For the text-containing cell, return its midpoint in (X, Y) coordinate format. 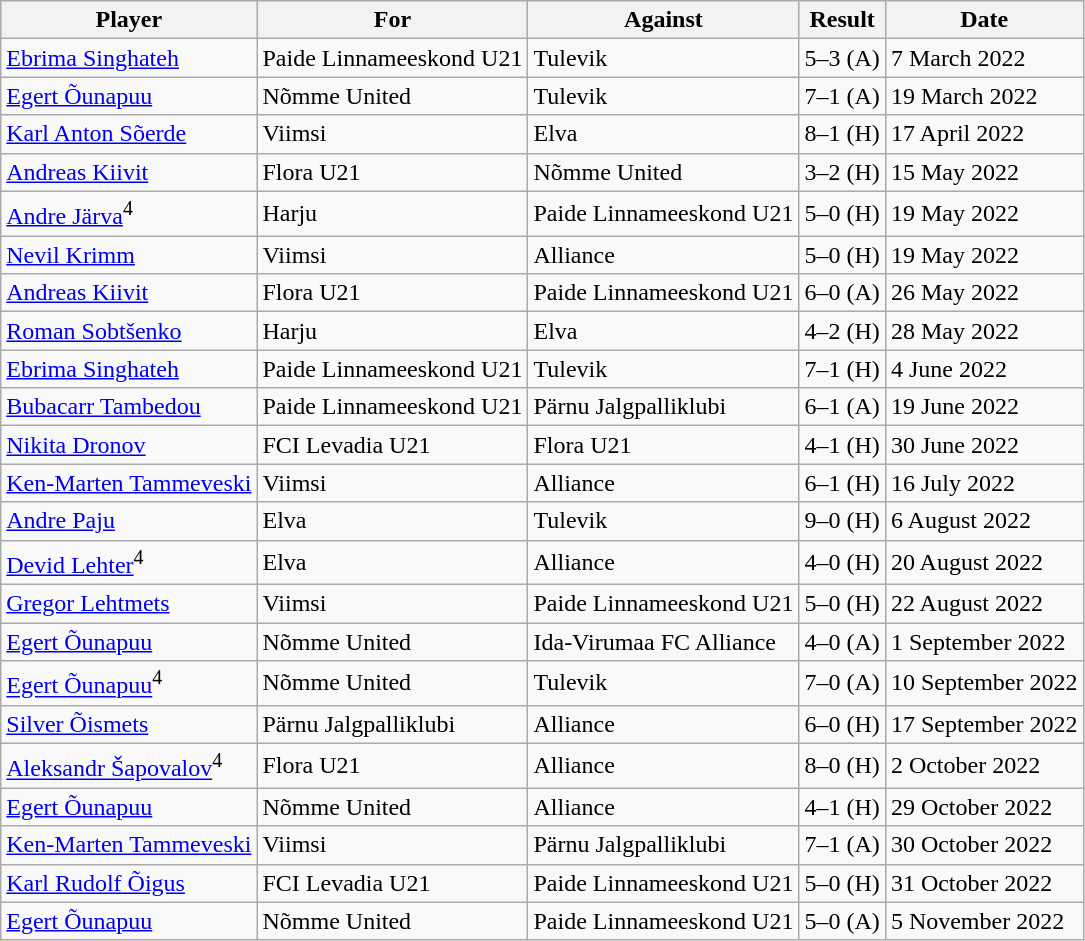
16 July 2022 (984, 483)
Result (842, 20)
17 April 2022 (984, 134)
28 May 2022 (984, 331)
4–0 (A) (842, 642)
Devid Lehter4 (129, 562)
5–0 (A) (842, 921)
Against (664, 20)
Nikita Dronov (129, 445)
31 October 2022 (984, 883)
4–2 (H) (842, 331)
Karl Anton Sõerde (129, 134)
20 August 2022 (984, 562)
30 October 2022 (984, 845)
6–1 (H) (842, 483)
Silver Õismets (129, 724)
4–0 (H) (842, 562)
9–0 (H) (842, 521)
3–2 (H) (842, 172)
For (392, 20)
2 October 2022 (984, 766)
4 June 2022 (984, 369)
Aleksandr Šapovalov4 (129, 766)
Date (984, 20)
Gregor Lehtmets (129, 604)
17 September 2022 (984, 724)
Egert Õunapuu4 (129, 684)
Karl Rudolf Õigus (129, 883)
5 November 2022 (984, 921)
1 September 2022 (984, 642)
6 August 2022 (984, 521)
19 March 2022 (984, 96)
22 August 2022 (984, 604)
6–0 (H) (842, 724)
19 June 2022 (984, 407)
Ida-Virumaa FC Alliance (664, 642)
7 March 2022 (984, 58)
Bubacarr Tambedou (129, 407)
6–0 (A) (842, 293)
8–0 (H) (842, 766)
Andre Järva4 (129, 214)
30 June 2022 (984, 445)
Roman Sobtšenko (129, 331)
Andre Paju (129, 521)
29 October 2022 (984, 807)
Nevil Krimm (129, 255)
6–1 (A) (842, 407)
8–1 (H) (842, 134)
10 September 2022 (984, 684)
Player (129, 20)
5–3 (A) (842, 58)
7–0 (A) (842, 684)
26 May 2022 (984, 293)
7–1 (H) (842, 369)
15 May 2022 (984, 172)
